Search for the cell housing the specified text and yield its [X, Y] center coordinate. 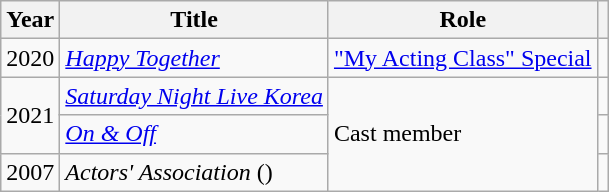
Cast member [462, 134]
2020 [30, 58]
Actors' Association () [194, 172]
Saturday Night Live Korea [194, 96]
Happy Together [194, 58]
"My Acting Class" Special [462, 58]
2021 [30, 115]
Title [194, 20]
Role [462, 20]
2007 [30, 172]
Year [30, 20]
On & Off [194, 134]
